Detect which cell encompasses the target text, then output its (x, y) center coordinate. 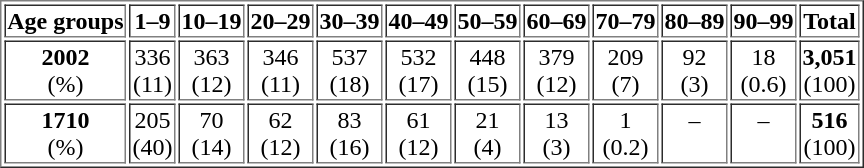
Total (830, 20)
70–79 (625, 20)
40–49 (419, 20)
60–69 (557, 20)
83(16) (349, 134)
50–59 (487, 20)
363(12) (211, 70)
516(100) (830, 134)
30–39 (349, 20)
336(11) (153, 70)
20–29 (281, 20)
1–9 (153, 20)
21(4) (487, 134)
1710(%) (65, 134)
1(0.2) (625, 134)
61(12) (419, 134)
346(11) (281, 70)
62(12) (281, 134)
537(18) (349, 70)
3,051(100) (830, 70)
80–89 (695, 20)
2002(%) (65, 70)
532(17) (419, 70)
90–99 (763, 20)
Age groups (65, 20)
10–19 (211, 20)
379(12) (557, 70)
13(3) (557, 134)
205(40) (153, 134)
448(15) (487, 70)
70(14) (211, 134)
209(7) (625, 70)
92(3) (695, 70)
18(0.6) (763, 70)
